From the cell containing the given text, extract its center point as [x, y] coordinate. 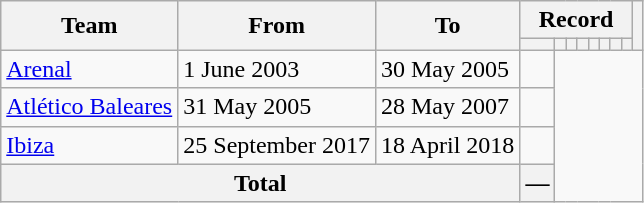
1 June 2003 [277, 69]
From [277, 26]
Record [576, 20]
28 May 2007 [447, 107]
30 May 2005 [447, 69]
— [538, 183]
25 September 2017 [277, 145]
Team [90, 26]
18 April 2018 [447, 145]
Total [260, 183]
31 May 2005 [277, 107]
Arenal [90, 69]
Atlético Baleares [90, 107]
To [447, 26]
Ibiza [90, 145]
